Search for the cell housing the specified text and yield its (x, y) center coordinate. 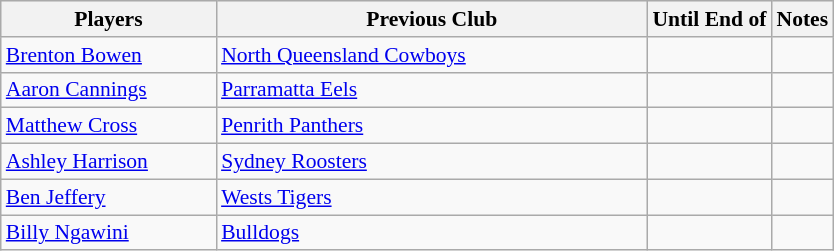
Ben Jeffery (108, 197)
Wests Tigers (432, 197)
Until End of (709, 19)
Notes (802, 19)
Parramatta Eels (432, 90)
Previous Club (432, 19)
Penrith Panthers (432, 126)
Sydney Roosters (432, 162)
Billy Ngawini (108, 233)
Matthew Cross (108, 126)
Ashley Harrison (108, 162)
Brenton Bowen (108, 55)
North Queensland Cowboys (432, 55)
Bulldogs (432, 233)
Players (108, 19)
Aaron Cannings (108, 90)
